For the text-containing cell, return its midpoint in [X, Y] coordinate format. 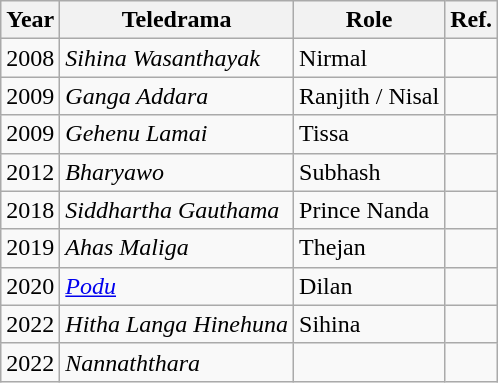
Prince Nanda [370, 210]
2020 [30, 286]
Ganga Addara [177, 96]
Tissa [370, 134]
Nirmal [370, 58]
Gehenu Lamai [177, 134]
Dilan [370, 286]
2019 [30, 248]
Thejan [370, 248]
Sihina [370, 324]
Subhash [370, 172]
Ahas Maliga [177, 248]
Hitha Langa Hinehuna [177, 324]
Ranjith / Nisal [370, 96]
Ref. [472, 20]
2008 [30, 58]
2012 [30, 172]
Nannaththara [177, 362]
Siddhartha Gauthama [177, 210]
Role [370, 20]
Sihina Wasanthayak [177, 58]
2018 [30, 210]
Podu [177, 286]
Year [30, 20]
Teledrama [177, 20]
Bharyawo [177, 172]
